Search for the cell housing the specified text and yield its (x, y) center coordinate. 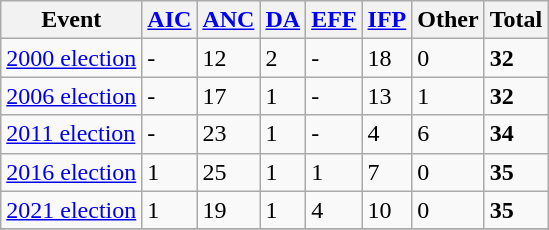
2011 election (72, 134)
Other (448, 20)
23 (228, 134)
13 (387, 96)
Total (516, 20)
EFF (334, 20)
18 (387, 58)
10 (387, 210)
19 (228, 210)
DA (283, 20)
2006 election (72, 96)
Event (72, 20)
25 (228, 172)
12 (228, 58)
2016 election (72, 172)
2000 election (72, 58)
34 (516, 134)
IFP (387, 20)
2 (283, 58)
7 (387, 172)
17 (228, 96)
2021 election (72, 210)
AIC (170, 20)
ANC (228, 20)
6 (448, 134)
